Search for the cell housing the specified text and yield its [x, y] center coordinate. 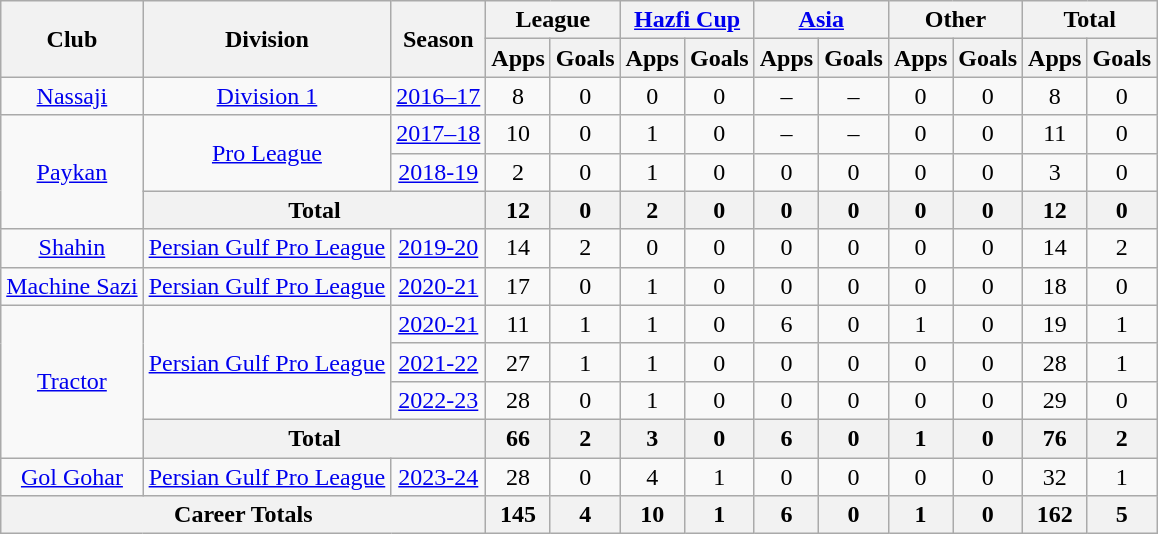
Tractor [72, 381]
League [553, 20]
Machine Sazi [72, 286]
Season [438, 39]
Club [72, 39]
2016–17 [438, 96]
Gol Gohar [72, 477]
Nassaji [72, 96]
Pro League [267, 153]
2017–18 [438, 134]
2019-20 [438, 248]
Shahin [72, 248]
2023-24 [438, 477]
76 [1055, 438]
Asia [821, 20]
66 [518, 438]
2022-23 [438, 400]
27 [518, 362]
Career Totals [244, 515]
17 [518, 286]
19 [1055, 324]
5 [1122, 515]
32 [1055, 477]
18 [1055, 286]
Division [267, 39]
2018-19 [438, 172]
145 [518, 515]
Hazfi Cup [687, 20]
Paykan [72, 172]
162 [1055, 515]
29 [1055, 400]
2021-22 [438, 362]
Other [955, 20]
Division 1 [267, 96]
